Output the (x, y) coordinate of the center of the cell containing the given text.  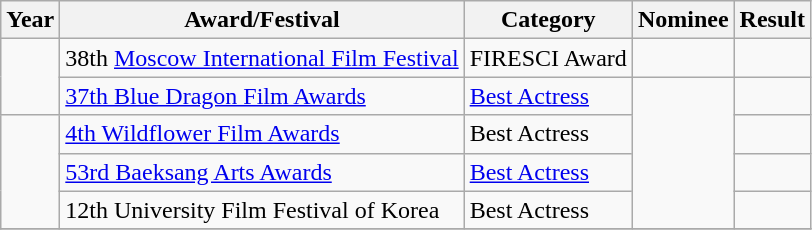
38th Moscow International Film Festival (262, 58)
4th Wildflower Film Awards (262, 134)
37th Blue Dragon Film Awards (262, 96)
Result (772, 20)
FIRESCI Award (548, 58)
12th University Film Festival of Korea (262, 210)
Award/Festival (262, 20)
Nominee (683, 20)
53rd Baeksang Arts Awards (262, 172)
Year (30, 20)
Category (548, 20)
